From the cell containing the given text, extract its center point as [X, Y] coordinate. 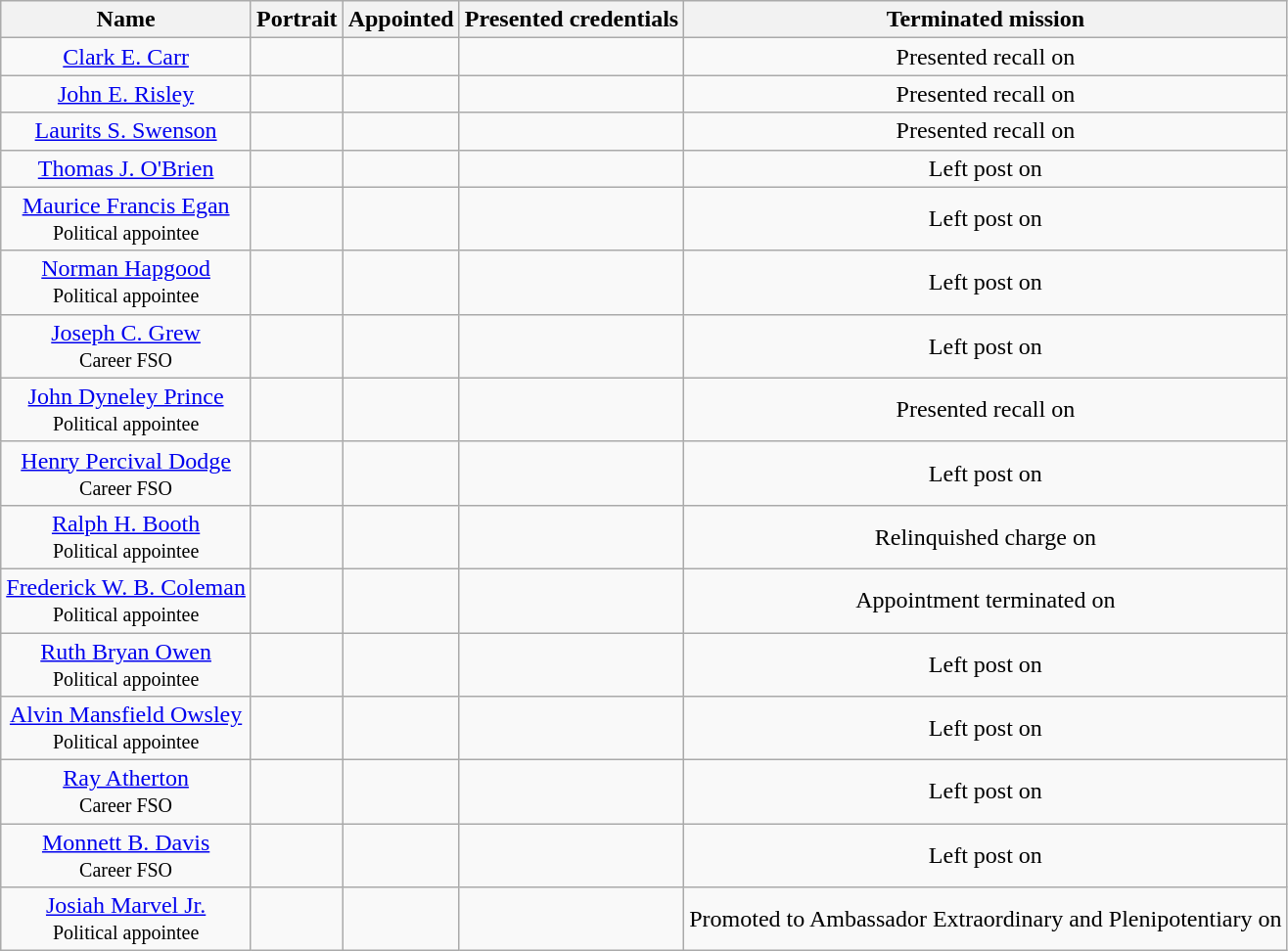
Maurice Francis EganPolitical appointee [126, 219]
Relinquished charge on [986, 536]
Laurits S. Swenson [126, 131]
John E. Risley [126, 94]
Name [126, 20]
Appointed [401, 20]
Ralph H. BoothPolitical appointee [126, 536]
Presented credentials [572, 20]
Portrait [297, 20]
Josiah Marvel Jr.Political appointee [126, 920]
Norman HapgoodPolitical appointee [126, 282]
Clark E. Carr [126, 57]
Alvin Mansfield OwsleyPolitical appointee [126, 728]
Terminated mission [986, 20]
Ray AthertonCareer FSO [126, 792]
Promoted to Ambassador Extraordinary and Plenipotentiary on [986, 920]
Frederick W. B. ColemanPolitical appointee [126, 601]
Thomas J. O'Brien [126, 168]
Joseph C. GrewCareer FSO [126, 346]
Henry Percival DodgeCareer FSO [126, 474]
Ruth Bryan OwenPolitical appointee [126, 663]
Monnett B. DavisCareer FSO [126, 855]
Appointment terminated on [986, 601]
John Dyneley PrincePolitical appointee [126, 409]
